Find where the given text appears and provide that cell's center as (x, y) coordinate. 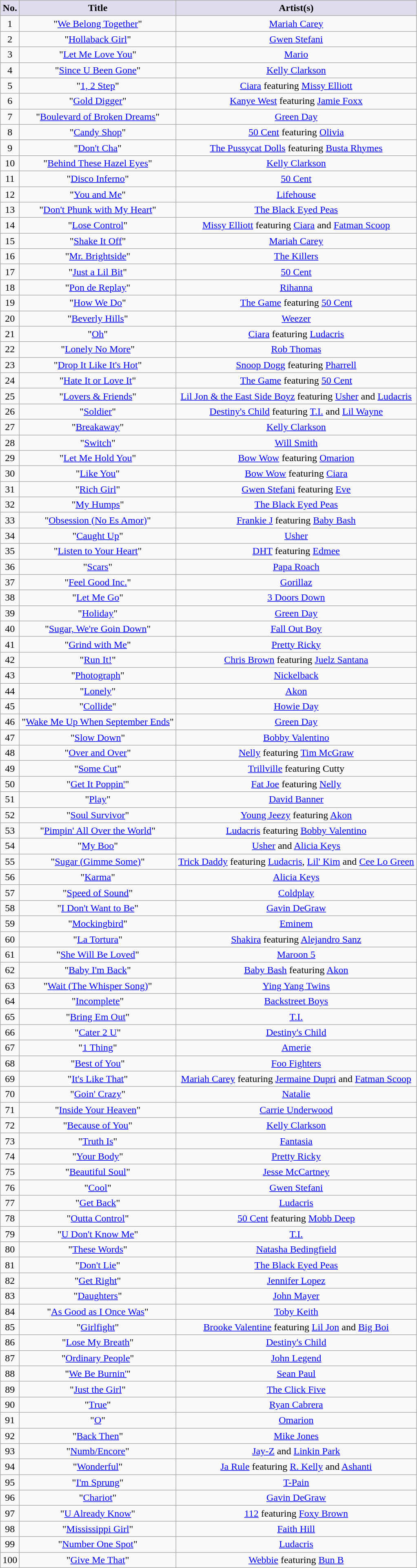
32 (10, 505)
"I Don't Want to Be" (98, 908)
"Photograph" (98, 675)
"Don't Phunk with My Heart" (98, 210)
10 (10, 163)
"Mississippi Girl" (98, 1529)
65 (10, 1017)
2 (10, 39)
"Don't Cha" (98, 148)
53 (10, 830)
Weezer (296, 318)
46 (10, 722)
"Get Back" (98, 1203)
DHT featuring Edmee (296, 551)
"Back Then" (98, 1435)
Ludacris featuring Bobby Valentino (296, 830)
58 (10, 908)
55 (10, 861)
Omarion (296, 1420)
"Feel Good Inc." (98, 582)
David Banner (296, 799)
"Ordinary People" (98, 1358)
95 (10, 1482)
Faith Hill (296, 1529)
Coldplay (296, 892)
3 Doors Down (296, 598)
76 (10, 1188)
"Wait (The Whisper Song)" (98, 986)
"1 Thing" (98, 1048)
74 (10, 1156)
8 (10, 132)
Alicia Keys (296, 877)
30 (10, 474)
"Caught Up" (98, 536)
"These Words" (98, 1250)
Amerie (296, 1048)
Howie Day (296, 707)
96 (10, 1498)
"My Boo" (98, 846)
"Collide" (98, 707)
21 (10, 334)
The Click Five (296, 1389)
Will Smith (296, 442)
13 (10, 210)
78 (10, 1219)
"Because of You" (98, 1125)
"Lovers & Friends" (98, 396)
Jennifer Lopez (296, 1281)
Ying Yang Twins (296, 986)
Sean Paul (296, 1374)
Kanye West featuring Jamie Foxx (296, 101)
Gorillaz (296, 582)
23 (10, 365)
92 (10, 1435)
Ciara featuring Ludacris (296, 334)
Carrie Underwood (296, 1110)
45 (10, 707)
John Legend (296, 1358)
Rob Thomas (296, 349)
Eminem (296, 923)
22 (10, 349)
48 (10, 753)
85 (10, 1327)
60 (10, 939)
Jesse McCartney (296, 1172)
"U Don't Know Me" (98, 1234)
Foo Fighters (296, 1063)
24 (10, 380)
"Karma" (98, 877)
"Beverly Hills" (98, 318)
"Obsession (No Es Amor)" (98, 520)
49 (10, 769)
Trillville featuring Cutty (296, 769)
54 (10, 846)
"U Already Know" (98, 1513)
Akon (296, 691)
"Beautiful Soul" (98, 1172)
19 (10, 303)
Jay-Z and Linkin Park (296, 1451)
Natasha Bedingfield (296, 1250)
"Truth Is" (98, 1141)
40 (10, 629)
"Best of You" (98, 1063)
"Daughters" (98, 1296)
97 (10, 1513)
Artist(s) (296, 8)
Bow Wow featuring Ciara (296, 474)
47 (10, 738)
"You and Me" (98, 194)
26 (10, 411)
"Goin' Crazy" (98, 1094)
89 (10, 1389)
"Numb/Encore" (98, 1451)
"It's Like That" (98, 1079)
The Pussycat Dolls featuring Busta Rhymes (296, 148)
"Incomplete" (98, 1001)
John Mayer (296, 1296)
7 (10, 117)
25 (10, 396)
Usher (296, 536)
50 Cent featuring Mobb Deep (296, 1219)
70 (10, 1094)
"Let Me Go" (98, 598)
"Speed of Sound" (98, 892)
"Don't Lie" (98, 1265)
99 (10, 1544)
57 (10, 892)
"Since U Been Gone" (98, 70)
"As Good as I Once Was" (98, 1312)
Shakira featuring Alejandro Sanz (296, 939)
9 (10, 148)
"Lonely" (98, 691)
Gwen Stefani featuring Eve (296, 489)
27 (10, 427)
Rihanna (296, 287)
56 (10, 877)
50 (10, 784)
"Hollaback Girl" (98, 39)
"We Belong Together" (98, 24)
35 (10, 551)
1 (10, 24)
Snoop Dogg featuring Pharrell (296, 365)
"La Tortura" (98, 939)
"Lonely No More" (98, 349)
"Oh" (98, 334)
81 (10, 1265)
61 (10, 955)
"Run It!" (98, 660)
Toby Keith (296, 1312)
"Grind with Me" (98, 644)
Fantasia (296, 1141)
Ryan Cabrera (296, 1405)
"Holiday" (98, 613)
Nelly featuring Tim McGraw (296, 753)
"Breakaway" (98, 427)
"Wake Me Up When September Ends" (98, 722)
17 (10, 272)
"Wonderful" (98, 1467)
77 (10, 1203)
112 featuring Foxy Brown (296, 1513)
44 (10, 691)
"Inside Your Heaven" (98, 1110)
69 (10, 1079)
"Outta Control" (98, 1219)
Ja Rule featuring R. Kelly and Ashanti (296, 1467)
31 (10, 489)
Missy Elliott featuring Ciara and Fatman Scoop (296, 225)
"Soul Survivor" (98, 815)
Baby Bash featuring Akon (296, 970)
Title (98, 8)
Brooke Valentine featuring Lil Jon and Big Boi (296, 1327)
28 (10, 442)
"Soldier" (98, 411)
15 (10, 241)
51 (10, 799)
88 (10, 1374)
Lifehouse (296, 194)
20 (10, 318)
"She Will Be Loved" (98, 955)
52 (10, 815)
"Lose My Breath" (98, 1343)
"Chariot" (98, 1498)
14 (10, 225)
"Pon de Replay" (98, 287)
64 (10, 1001)
"Mr. Brightside" (98, 256)
41 (10, 644)
"1, 2 Step" (98, 86)
18 (10, 287)
"Boulevard of Broken Dreams" (98, 117)
T-Pain (296, 1482)
Webbie featuring Bun B (296, 1560)
94 (10, 1467)
42 (10, 660)
16 (10, 256)
73 (10, 1141)
"Your Body" (98, 1156)
37 (10, 582)
No. (10, 8)
66 (10, 1032)
"Like You" (98, 474)
50 Cent featuring Olivia (296, 132)
34 (10, 536)
100 (10, 1560)
Backstreet Boys (296, 1001)
Destiny's Child featuring T.I. and Lil Wayne (296, 411)
39 (10, 613)
Young Jeezy featuring Akon (296, 815)
"Behind These Hazel Eyes" (98, 163)
Ciara featuring Missy Elliott (296, 86)
98 (10, 1529)
11 (10, 179)
91 (10, 1420)
"Play" (98, 799)
Mariah Carey featuring Jermaine Dupri and Fatman Scoop (296, 1079)
Fat Joe featuring Nelly (296, 784)
"Let Me Hold You" (98, 458)
"Cater 2 U" (98, 1032)
"Gold Digger" (98, 101)
"Baby I'm Back" (98, 970)
"Mockingbird" (98, 923)
"My Humps" (98, 505)
"I'm Sprung" (98, 1482)
93 (10, 1451)
36 (10, 567)
"We Be Burnin'" (98, 1374)
Mario (296, 55)
"Bring Em Out" (98, 1017)
"True" (98, 1405)
71 (10, 1110)
"O" (98, 1420)
Bobby Valentino (296, 738)
67 (10, 1048)
Lil Jon & the East Side Boyz featuring Usher and Ludacris (296, 396)
3 (10, 55)
4 (10, 70)
"Just the Girl" (98, 1389)
"Candy Shop" (98, 132)
Bow Wow featuring Omarion (296, 458)
"Sugar, We're Goin Down" (98, 629)
5 (10, 86)
75 (10, 1172)
"Number One Spot" (98, 1544)
Maroon 5 (296, 955)
"Just a Lil Bit" (98, 272)
83 (10, 1296)
"Get It Poppin'" (98, 784)
62 (10, 970)
59 (10, 923)
"Shake It Off" (98, 241)
The Killers (296, 256)
"Switch" (98, 442)
80 (10, 1250)
"Over and Over" (98, 753)
Fall Out Boy (296, 629)
"Some Cut" (98, 769)
"Slow Down" (98, 738)
82 (10, 1281)
43 (10, 675)
"Scars" (98, 567)
38 (10, 598)
"Pimpin' All Over the World" (98, 830)
"Let Me Love You" (98, 55)
72 (10, 1125)
33 (10, 520)
"How We Do" (98, 303)
"Girlfight" (98, 1327)
Papa Roach (296, 567)
Natalie (296, 1094)
"Rich Girl" (98, 489)
"Hate It or Love It" (98, 380)
Nickelback (296, 675)
Frankie J featuring Baby Bash (296, 520)
63 (10, 986)
"Give Me That" (98, 1560)
"Sugar (Gimme Some)" (98, 861)
"Disco Inferno" (98, 179)
68 (10, 1063)
Mike Jones (296, 1435)
87 (10, 1358)
"Listen to Your Heart" (98, 551)
"Cool" (98, 1188)
12 (10, 194)
"Drop It Like It's Hot" (98, 365)
"Lose Control" (98, 225)
Trick Daddy featuring Ludacris, Lil' Kim and Cee Lo Green (296, 861)
"Get Right" (98, 1281)
6 (10, 101)
84 (10, 1312)
Usher and Alicia Keys (296, 846)
Chris Brown featuring Juelz Santana (296, 660)
79 (10, 1234)
86 (10, 1343)
29 (10, 458)
90 (10, 1405)
